Identify which cell holds the provided text, then report its (X, Y) central coordinate. 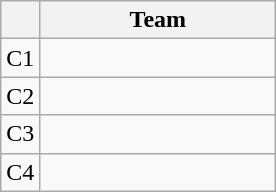
C2 (20, 96)
C4 (20, 172)
C1 (20, 58)
Team (158, 20)
C3 (20, 134)
